Capture the cell that displays the provided text and extract its (X, Y) central coordinate. 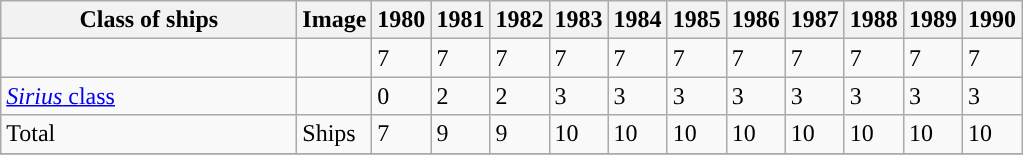
Image (334, 20)
1990 (992, 20)
1986 (756, 20)
0 (402, 96)
1985 (696, 20)
Total (149, 134)
1987 (814, 20)
1983 (578, 20)
1984 (638, 20)
1989 (932, 20)
1981 (460, 20)
1982 (520, 20)
Sirius class (149, 96)
1988 (874, 20)
1980 (402, 20)
Class of ships (149, 20)
Ships (334, 134)
